Extract the (x, y) coordinate from the center of the cell holding the provided text.  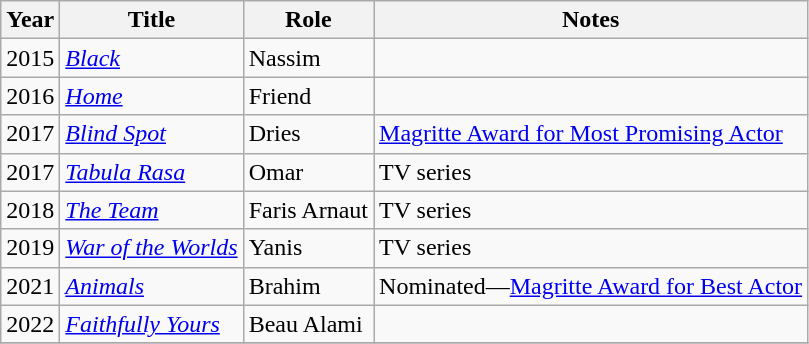
2018 (30, 210)
Year (30, 20)
Omar (308, 172)
Faris Arnaut (308, 210)
2016 (30, 96)
Beau Alami (308, 324)
The Team (152, 210)
2021 (30, 286)
Magritte Award for Most Promising Actor (591, 134)
Home (152, 96)
War of the Worlds (152, 248)
Friend (308, 96)
Brahim (308, 286)
Animals (152, 286)
Yanis (308, 248)
Nassim (308, 58)
Black (152, 58)
Blind Spot (152, 134)
Notes (591, 20)
2015 (30, 58)
Dries (308, 134)
Title (152, 20)
Faithfully Yours (152, 324)
Role (308, 20)
Tabula Rasa (152, 172)
Nominated—Magritte Award for Best Actor (591, 286)
2019 (30, 248)
2022 (30, 324)
